Return the [X, Y] coordinate for the center point of the cell that contains the specified text.  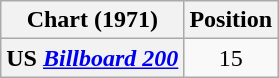
US Billboard 200 [92, 58]
Position [231, 20]
15 [231, 58]
Chart (1971) [92, 20]
